Search for the cell housing the specified text and yield its (x, y) center coordinate. 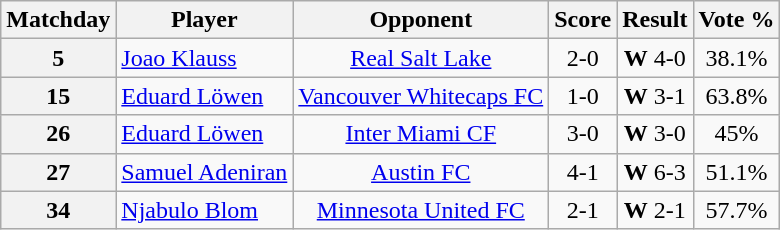
Inter Miami CF (421, 134)
26 (58, 134)
Samuel Adeniran (204, 172)
5 (58, 58)
63.8% (736, 96)
W 4-0 (655, 58)
Joao Klauss (204, 58)
Matchday (58, 20)
Player (204, 20)
Vote % (736, 20)
W 6-3 (655, 172)
Njabulo Blom (204, 210)
Score (583, 20)
2-0 (583, 58)
W 2-1 (655, 210)
Real Salt Lake (421, 58)
W 3-0 (655, 134)
Minnesota United FC (421, 210)
Vancouver Whitecaps FC (421, 96)
34 (58, 210)
Austin FC (421, 172)
57.7% (736, 210)
Opponent (421, 20)
27 (58, 172)
45% (736, 134)
W 3-1 (655, 96)
51.1% (736, 172)
2-1 (583, 210)
38.1% (736, 58)
15 (58, 96)
1-0 (583, 96)
4-1 (583, 172)
3-0 (583, 134)
Result (655, 20)
